For the text-containing cell, return its midpoint in (X, Y) coordinate format. 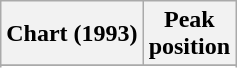
Peakposition (189, 34)
Chart (1993) (72, 34)
